Return the [x, y] coordinate for the center point of the cell that contains the specified text.  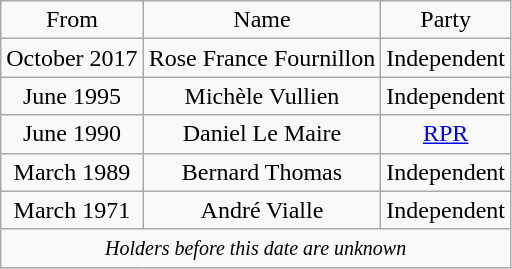
Name [262, 20]
André Vialle [262, 210]
June 1995 [72, 96]
Rose France Fournillon [262, 58]
March 1989 [72, 172]
Party [446, 20]
June 1990 [72, 134]
March 1971 [72, 210]
Michèle Vullien [262, 96]
Bernard Thomas [262, 172]
RPR [446, 134]
Daniel Le Maire [262, 134]
October 2017 [72, 58]
Holders before this date are unknown [256, 248]
From [72, 20]
